Pinpoint the cell where the given text exists, returning its (x, y) midpoint coordinate. 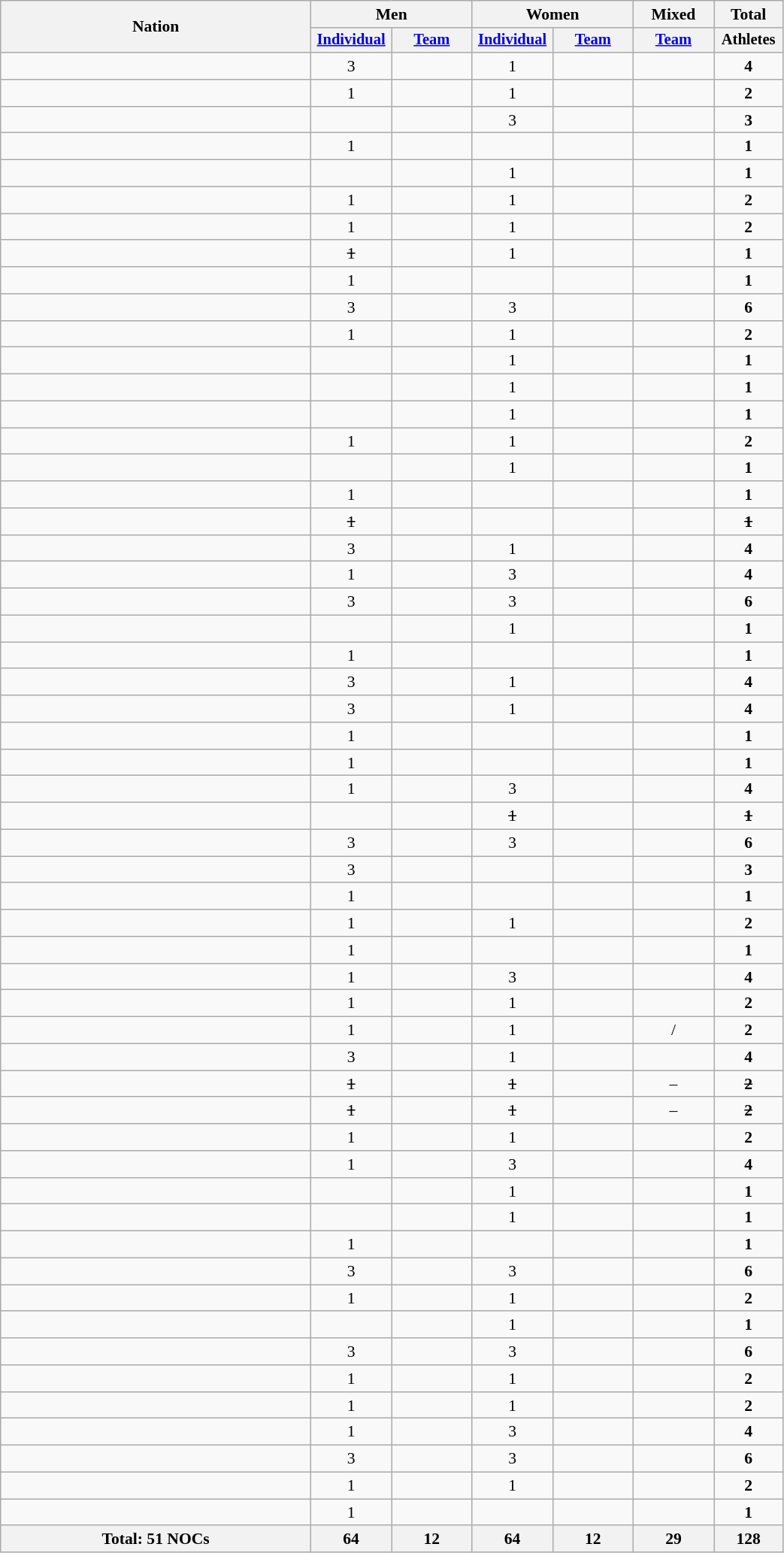
Total (749, 14)
Men (392, 14)
Athletes (749, 41)
Women (552, 14)
29 (674, 1539)
128 (749, 1539)
Mixed (674, 14)
Nation (156, 27)
/ (674, 1031)
Total: 51 NOCs (156, 1539)
